Provide the (X, Y) coordinate of the cell's center where the given text is located.  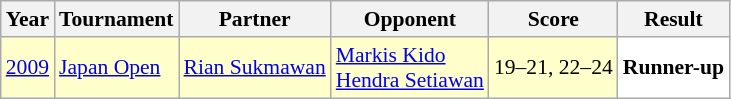
Year (28, 19)
Score (554, 19)
Japan Open (116, 68)
Result (674, 19)
19–21, 22–24 (554, 68)
Rian Sukmawan (255, 68)
2009 (28, 68)
Runner-up (674, 68)
Opponent (410, 19)
Markis Kido Hendra Setiawan (410, 68)
Partner (255, 19)
Tournament (116, 19)
